Extract the (X, Y) coordinate from the center of the cell holding the provided text.  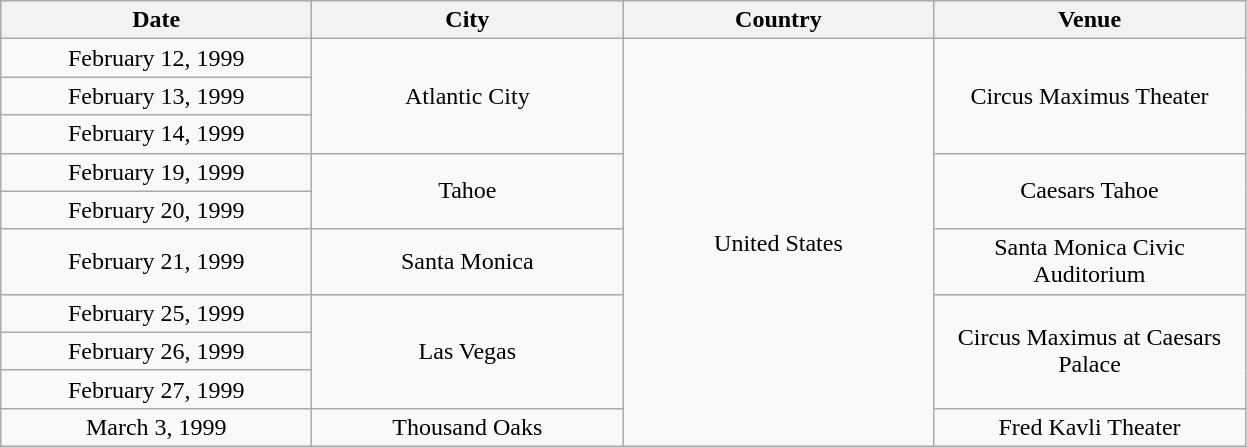
Atlantic City (468, 96)
Las Vegas (468, 351)
Venue (1090, 20)
Santa Monica Civic Auditorium (1090, 262)
February 13, 1999 (156, 96)
Thousand Oaks (468, 427)
Tahoe (468, 191)
February 19, 1999 (156, 172)
United States (778, 243)
Country (778, 20)
February 21, 1999 (156, 262)
Fred Kavli Theater (1090, 427)
February 20, 1999 (156, 210)
February 26, 1999 (156, 351)
Circus Maximus at Caesars Palace (1090, 351)
February 27, 1999 (156, 389)
Santa Monica (468, 262)
February 12, 1999 (156, 58)
February 14, 1999 (156, 134)
City (468, 20)
Date (156, 20)
March 3, 1999 (156, 427)
Circus Maximus Theater (1090, 96)
Caesars Tahoe (1090, 191)
February 25, 1999 (156, 313)
